Scan for the cell matching the given text and deliver its [x, y] coordinate at center. 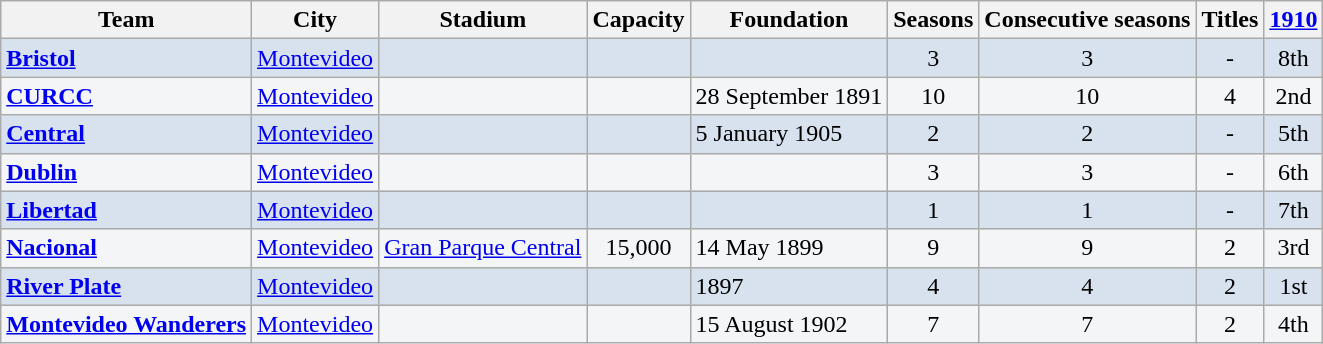
1st [1294, 286]
5 January 1905 [789, 134]
Bristol [126, 58]
2nd [1294, 96]
4th [1294, 324]
14 May 1899 [789, 248]
15,000 [638, 248]
5th [1294, 134]
Consecutive seasons [1088, 20]
1910 [1294, 20]
Stadium [483, 20]
Central [126, 134]
8th [1294, 58]
6th [1294, 172]
Dublin [126, 172]
Nacional [126, 248]
28 September 1891 [789, 96]
Capacity [638, 20]
Montevideo Wanderers [126, 324]
Seasons [934, 20]
7th [1294, 210]
15 August 1902 [789, 324]
Libertad [126, 210]
Gran Parque Central [483, 248]
River Plate [126, 286]
CURCC [126, 96]
City [316, 20]
Foundation [789, 20]
Team [126, 20]
Titles [1230, 20]
1897 [789, 286]
3rd [1294, 248]
